Output the (x, y) coordinate of the center of the cell containing the given text.  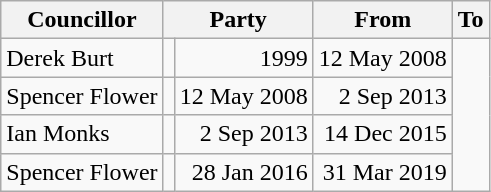
31 Mar 2019 (382, 172)
Councillor (82, 20)
Derek Burt (82, 58)
From (382, 20)
14 Dec 2015 (382, 134)
Party (238, 20)
To (470, 20)
Ian Monks (82, 134)
1999 (244, 58)
28 Jan 2016 (244, 172)
